Scan for the cell matching the given text and deliver its [X, Y] coordinate at center. 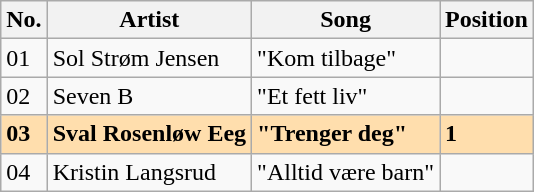
02 [24, 96]
Sval Rosenløw Eeg [149, 134]
"Trenger deg" [346, 134]
Artist [149, 20]
Kristin Langsrud [149, 172]
1 [487, 134]
Sol Strøm Jensen [149, 58]
"Kom tilbage" [346, 58]
Song [346, 20]
"Et fett liv" [346, 96]
04 [24, 172]
Seven B [149, 96]
No. [24, 20]
Position [487, 20]
"Alltid være barn" [346, 172]
01 [24, 58]
03 [24, 134]
